Locate the cell with the specified text and output its [X, Y] center coordinate. 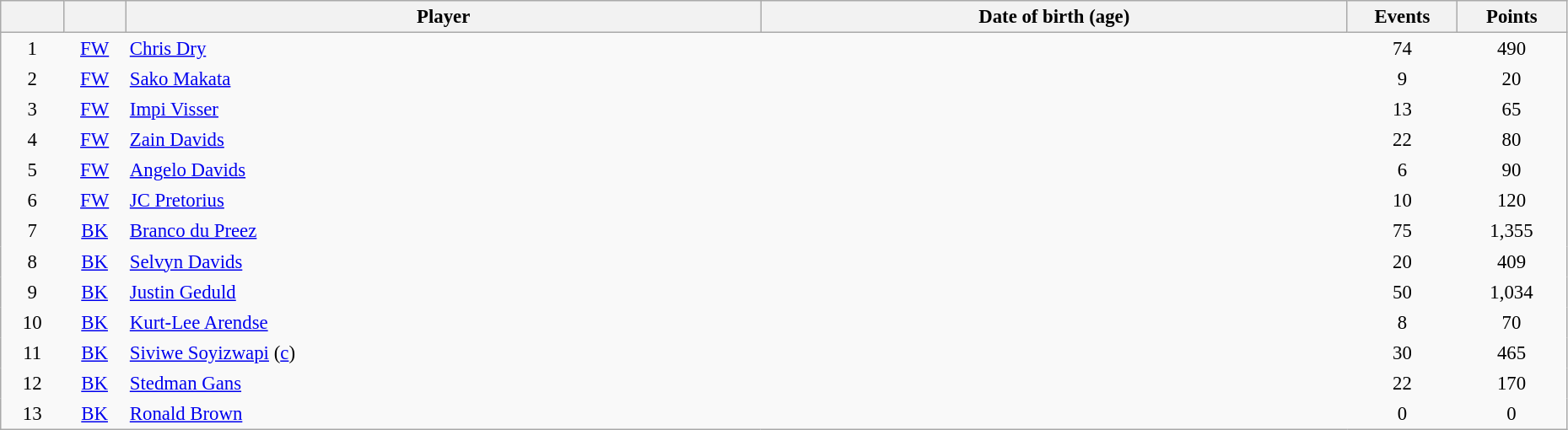
Branco du Preez [444, 231]
70 [1511, 322]
490 [1511, 49]
12 [32, 383]
170 [1511, 383]
Sako Makata [444, 78]
Events [1402, 17]
409 [1511, 261]
Siviwe Soyizwapi (c) [444, 352]
JC Pretorius [444, 201]
80 [1511, 140]
1,034 [1511, 292]
Stedman Gans [444, 383]
11 [32, 352]
1,355 [1511, 231]
75 [1402, 231]
74 [1402, 49]
1 [32, 49]
5 [32, 170]
120 [1511, 201]
Ronald Brown [444, 413]
465 [1511, 352]
Justin Geduld [444, 292]
Selvyn Davids [444, 261]
Impi Visser [444, 109]
65 [1511, 109]
Chris Dry [444, 49]
4 [32, 140]
Points [1511, 17]
90 [1511, 170]
Date of birth (age) [1054, 17]
3 [32, 109]
7 [32, 231]
Angelo Davids [444, 170]
Kurt-Lee Arendse [444, 322]
Player [444, 17]
2 [32, 78]
Zain Davids [444, 140]
50 [1402, 292]
30 [1402, 352]
